Find where the given text appears and provide that cell's center as [x, y] coordinate. 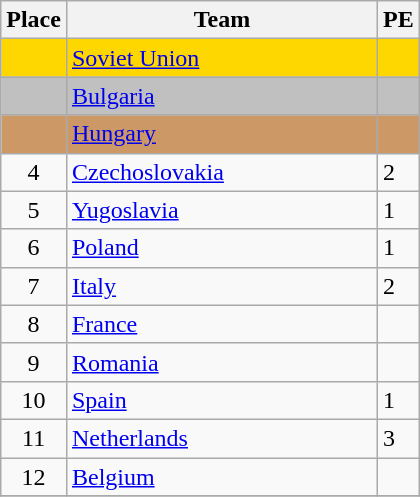
10 [34, 400]
Hungary [222, 134]
Romania [222, 362]
3 [399, 438]
France [222, 324]
Place [34, 20]
4 [34, 172]
5 [34, 210]
Yugoslavia [222, 210]
7 [34, 286]
8 [34, 324]
Netherlands [222, 438]
Team [222, 20]
12 [34, 477]
11 [34, 438]
PE [399, 20]
Bulgaria [222, 96]
Spain [222, 400]
Belgium [222, 477]
Italy [222, 286]
Czechoslovakia [222, 172]
Poland [222, 248]
9 [34, 362]
6 [34, 248]
Soviet Union [222, 58]
